Provide the [x, y] coordinate of the cell's center where the given text is located.  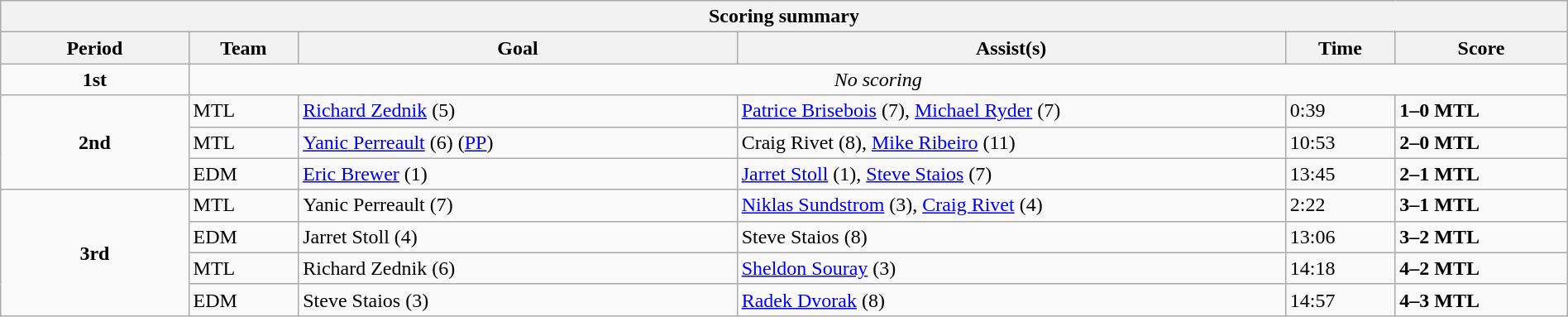
14:57 [1340, 300]
3rd [94, 252]
Craig Rivet (8), Mike Ribeiro (11) [1011, 142]
Period [94, 48]
Richard Zednik (6) [518, 268]
3–2 MTL [1481, 237]
10:53 [1340, 142]
Score [1481, 48]
4–2 MTL [1481, 268]
Team [243, 48]
Niklas Sundstrom (3), Craig Rivet (4) [1011, 205]
No scoring [878, 79]
2nd [94, 142]
2–1 MTL [1481, 174]
Richard Zednik (5) [518, 111]
1–0 MTL [1481, 111]
2–0 MTL [1481, 142]
Yanic Perreault (6) (PP) [518, 142]
Eric Brewer (1) [518, 174]
14:18 [1340, 268]
Goal [518, 48]
Assist(s) [1011, 48]
Sheldon Souray (3) [1011, 268]
13:45 [1340, 174]
1st [94, 79]
2:22 [1340, 205]
4–3 MTL [1481, 300]
13:06 [1340, 237]
3–1 MTL [1481, 205]
Patrice Brisebois (7), Michael Ryder (7) [1011, 111]
Jarret Stoll (1), Steve Staios (7) [1011, 174]
Yanic Perreault (7) [518, 205]
Steve Staios (3) [518, 300]
0:39 [1340, 111]
Steve Staios (8) [1011, 237]
Scoring summary [784, 17]
Time [1340, 48]
Radek Dvorak (8) [1011, 300]
Jarret Stoll (4) [518, 237]
